Output the [X, Y] coordinate of the center of the cell containing the given text.  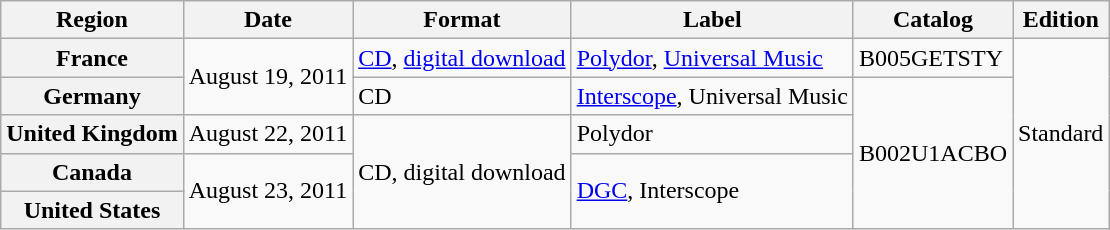
B005GETSTY [932, 58]
Label [712, 20]
Interscope, Universal Music [712, 96]
Catalog [932, 20]
Date [268, 20]
Format [462, 20]
Region [92, 20]
Germany [92, 96]
August 23, 2011 [268, 191]
August 22, 2011 [268, 134]
France [92, 58]
Edition [1061, 20]
United States [92, 210]
Standard [1061, 134]
August 19, 2011 [268, 77]
Canada [92, 172]
Polydor [712, 134]
DGC, Interscope [712, 191]
Polydor, Universal Music [712, 58]
CD [462, 96]
B002U1ACBO [932, 153]
United Kingdom [92, 134]
